Return (x, y) of the center of cell containing provided text 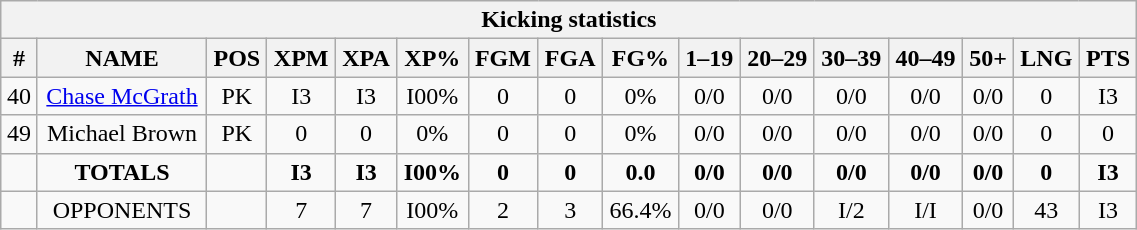
FGM (503, 58)
TOTALS (122, 172)
XPA (366, 58)
PTS (1108, 58)
FG% (640, 58)
OPPONENTS (122, 210)
66.4% (640, 210)
# (20, 58)
NAME (122, 58)
XP% (432, 58)
0.0 (640, 172)
3 (570, 210)
Chase McGrath (122, 96)
Michael Brown (122, 134)
43 (1046, 210)
I/I (925, 210)
I/2 (851, 210)
POS (237, 58)
1–19 (710, 58)
LNG (1046, 58)
FGA (570, 58)
40 (20, 96)
20–29 (777, 58)
2 (503, 210)
Kicking statistics (569, 20)
50+ (988, 58)
40–49 (925, 58)
XPM (302, 58)
30–39 (851, 58)
49 (20, 134)
